Return (X, Y) of the center of cell containing provided text 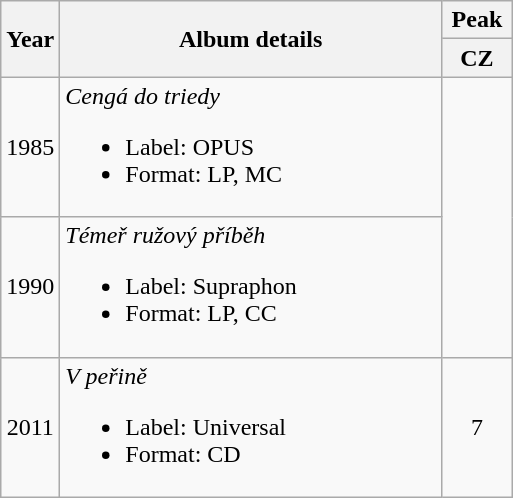
Album details (251, 39)
1985 (30, 147)
1990 (30, 287)
V peřiněLabel: UniversalFormat: CD (251, 427)
Peak (476, 20)
CZ (476, 58)
2011 (30, 427)
7 (476, 427)
Témeř ružový příběhLabel: SupraphonFormat: LP, CC (251, 287)
Cengá do triedyLabel: OPUSFormat: LP, MC (251, 147)
Year (30, 39)
